Capture the cell that displays the provided text and extract its [X, Y] central coordinate. 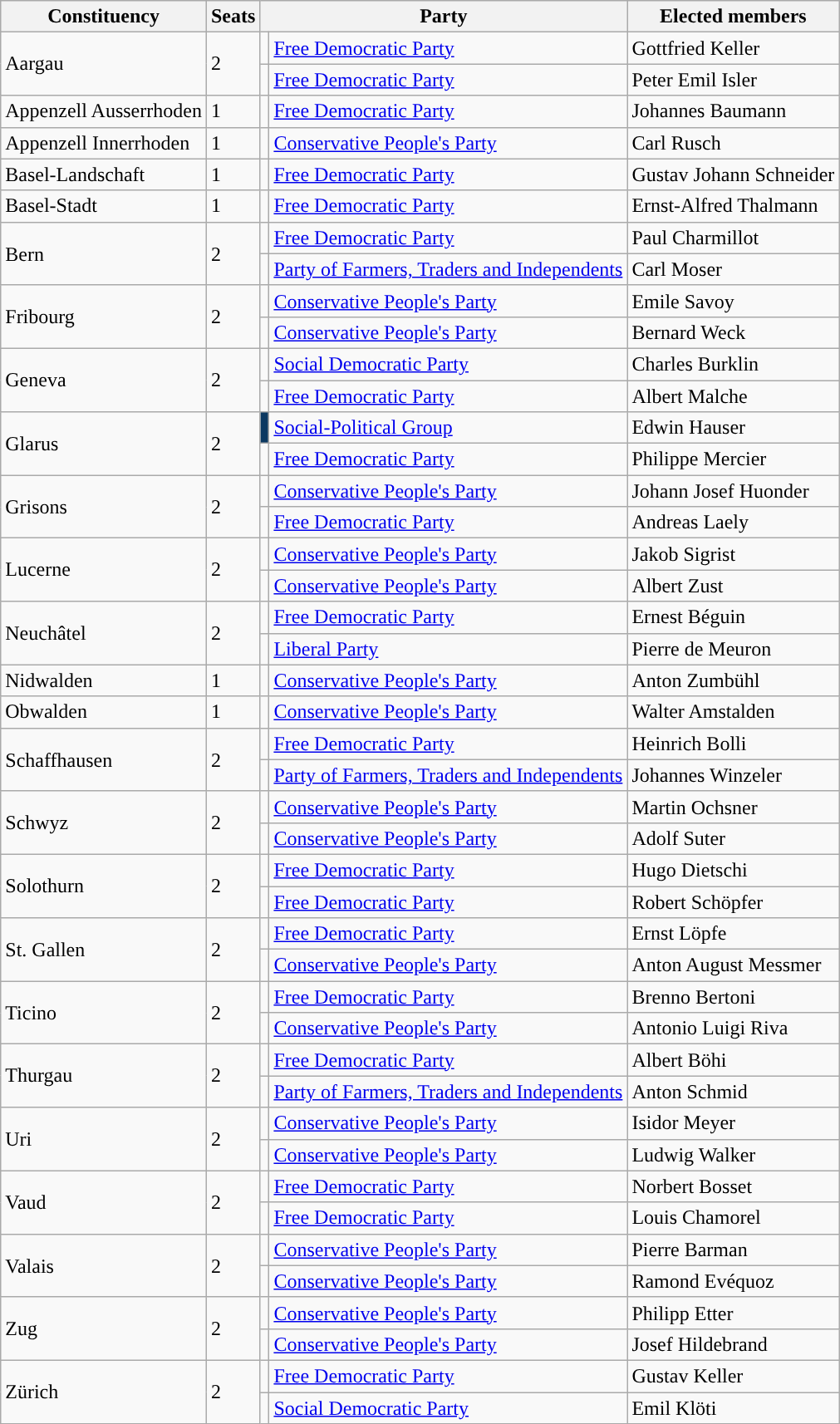
Heinrich Bolli [733, 744]
Party [444, 17]
Philipp Etter [733, 1313]
Isidor Meyer [733, 1123]
Valais [104, 1265]
Louis Chamorel [733, 1218]
Gustav Keller [733, 1376]
Charles Burklin [733, 364]
Schaffhausen [104, 759]
Constituency [104, 17]
Anton Schmid [733, 1092]
Pierre de Meuron [733, 649]
Elected members [733, 17]
Robert Schöpfer [733, 901]
Adolf Suter [733, 838]
Liberal Party [449, 649]
Brenno Bertoni [733, 997]
Johannes Baumann [733, 111]
Anton August Messmer [733, 965]
Ernst Löpfe [733, 934]
Albert Zust [733, 586]
Basel-Landschaft [104, 174]
Carl Rusch [733, 143]
Geneva [104, 380]
Ernest Béguin [733, 617]
Andreas Laely [733, 523]
Johannes Winzeler [733, 775]
Norbert Bosset [733, 1186]
Gustav Johann Schneider [733, 174]
Carl Moser [733, 269]
Johann Josef Huonder [733, 491]
Ticino [104, 1013]
Vaud [104, 1202]
Peter Emil Isler [733, 80]
Bern [104, 253]
Seats [233, 17]
Fribourg [104, 317]
Appenzell Innerrhoden [104, 143]
Paul Charmillot [733, 238]
Glarus [104, 444]
Solothurn [104, 886]
Zürich [104, 1392]
Anton Zumbühl [733, 680]
Hugo Dietschi [733, 870]
Appenzell Ausserrhoden [104, 111]
Martin Ochsner [733, 807]
Walter Amstalden [733, 712]
Jakob Sigrist [733, 554]
Zug [104, 1328]
Ludwig Walker [733, 1155]
Albert Malche [733, 396]
Obwalden [104, 712]
Schwyz [104, 822]
Ernst-Alfred Thalmann [733, 206]
Neuchâtel [104, 633]
Social-Political Group [449, 428]
Nidwalden [104, 680]
Grisons [104, 507]
Ramond Evéquoz [733, 1281]
Gottfried Keller [733, 48]
Philippe Mercier [733, 459]
Emil Klöti [733, 1408]
Basel-Stadt [104, 206]
Albert Böhi [733, 1060]
Lucerne [104, 570]
Edwin Hauser [733, 428]
Pierre Barman [733, 1250]
Aargau [104, 64]
Josef Hildebrand [733, 1344]
Uri [104, 1139]
Bernard Weck [733, 332]
Emile Savoy [733, 301]
St. Gallen [104, 950]
Antonio Luigi Riva [733, 1029]
Thurgau [104, 1076]
